Scan for the cell matching the given text and deliver its (X, Y) coordinate at center. 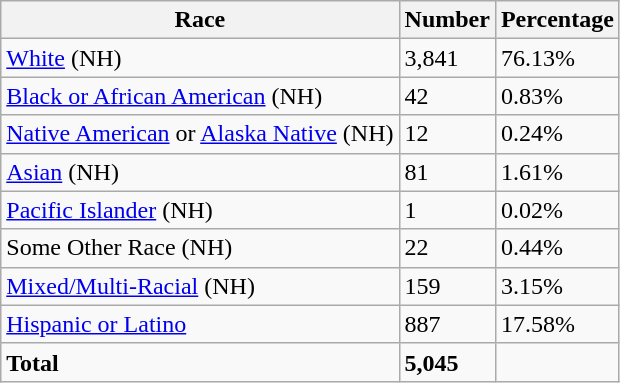
Black or African American (NH) (200, 96)
42 (447, 96)
22 (447, 248)
0.44% (557, 248)
Number (447, 20)
Asian (NH) (200, 172)
5,045 (447, 362)
Native American or Alaska Native (NH) (200, 134)
159 (447, 286)
Total (200, 362)
0.24% (557, 134)
76.13% (557, 58)
Hispanic or Latino (200, 324)
12 (447, 134)
Some Other Race (NH) (200, 248)
0.02% (557, 210)
1.61% (557, 172)
3.15% (557, 286)
Mixed/Multi-Racial (NH) (200, 286)
White (NH) (200, 58)
3,841 (447, 58)
Race (200, 20)
81 (447, 172)
887 (447, 324)
Percentage (557, 20)
0.83% (557, 96)
17.58% (557, 324)
1 (447, 210)
Pacific Islander (NH) (200, 210)
